Return (x, y) of the center of cell containing provided text 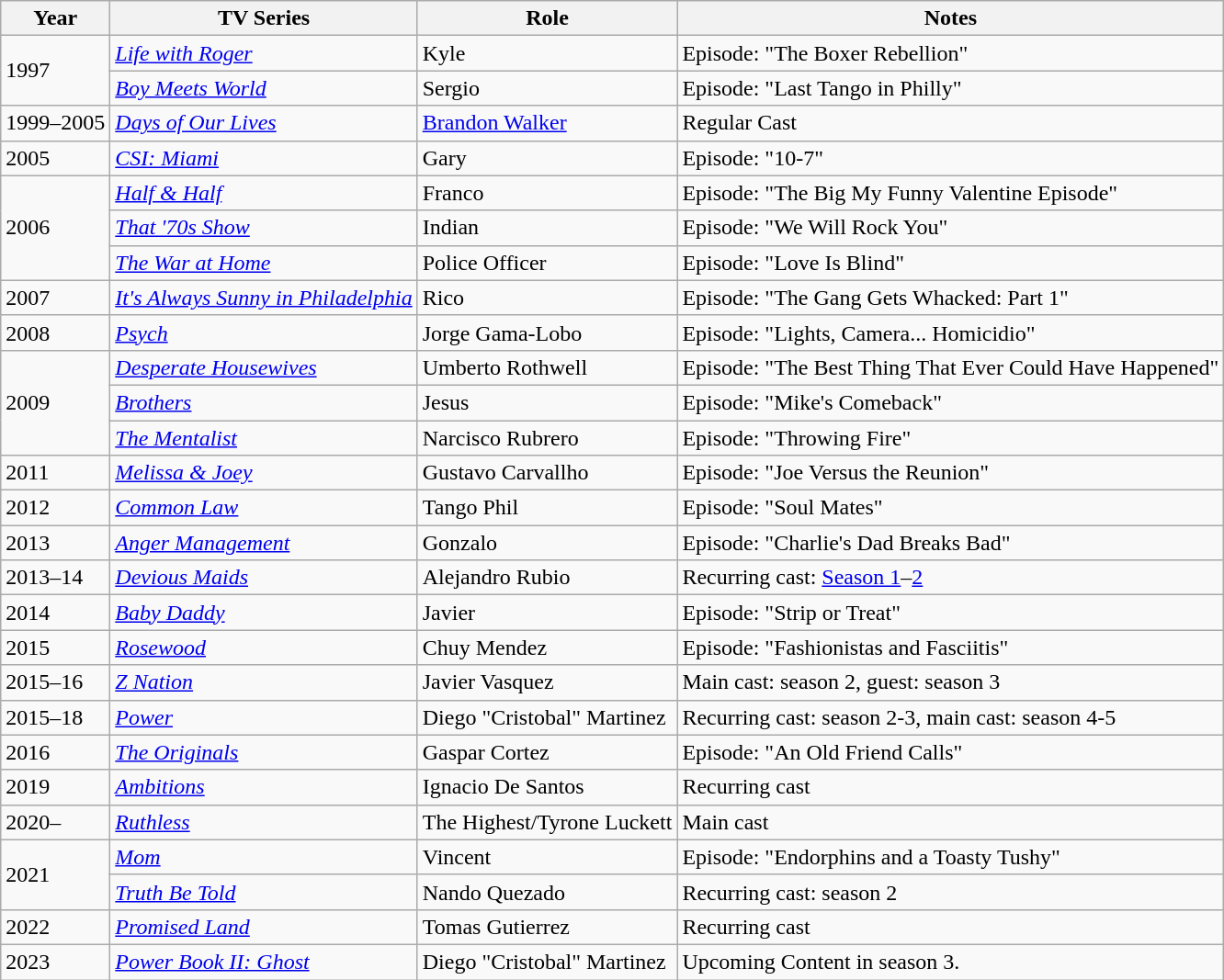
Kyle (548, 53)
Desperate Housewives (264, 367)
Indian (548, 228)
Regular Cast (950, 123)
Half & Half (264, 193)
Episode: "The Gang Gets Whacked: Part 1" (950, 298)
Jorge Gama-Lobo (548, 332)
The Mentalist (264, 438)
Devious Maids (264, 578)
2013 (55, 543)
2008 (55, 332)
2021 (55, 874)
Recurring cast: season 2 (950, 892)
2015 (55, 648)
Main cast (950, 822)
2007 (55, 298)
Melissa & Joey (264, 473)
Police Officer (548, 263)
Episode: "Endorphins and a Toasty Tushy" (950, 857)
Jesus (548, 402)
Boy Meets World (264, 88)
Episode: "Love Is Blind" (950, 263)
Javier Vasquez (548, 682)
Ambitions (264, 787)
Episode: "An Old Friend Calls" (950, 752)
1997 (55, 71)
Gaspar Cortez (548, 752)
Rico (548, 298)
Gonzalo (548, 543)
Brothers (264, 402)
Gary (548, 158)
CSI: Miami (264, 158)
Recurring cast: season 2-3, main cast: season 4-5 (950, 717)
Episode: "We Will Rock You" (950, 228)
Franco (548, 193)
Javier (548, 613)
2023 (55, 962)
It's Always Sunny in Philadelphia (264, 298)
That '70s Show (264, 228)
Episode: "Mike's Comeback" (950, 402)
2013–14 (55, 578)
The War at Home (264, 263)
2020– (55, 822)
Episode: "Throwing Fire" (950, 438)
Episode: "Strip or Treat" (950, 613)
Ruthless (264, 822)
Power (264, 717)
Episode: "Joe Versus the Reunion" (950, 473)
2014 (55, 613)
2019 (55, 787)
Z Nation (264, 682)
The Originals (264, 752)
Alejandro Rubio (548, 578)
Sergio (548, 88)
Main cast: season 2, guest: season 3 (950, 682)
Narcisco Rubrero (548, 438)
Episode: "The Best Thing That Ever Could Have Happened" (950, 367)
Episode: "Last Tango in Philly" (950, 88)
Baby Daddy (264, 613)
Year (55, 18)
Episode: "10-7" (950, 158)
Brandon Walker (548, 123)
Gustavo Carvallho (548, 473)
Promised Land (264, 927)
Common Law (264, 508)
The Highest/Tyrone Luckett (548, 822)
Life with Roger (264, 53)
2009 (55, 402)
Episode: "The Boxer Rebellion" (950, 53)
Role (548, 18)
2016 (55, 752)
Upcoming Content in season 3. (950, 962)
2006 (55, 228)
Rosewood (264, 648)
1999–2005 (55, 123)
2022 (55, 927)
Anger Management (264, 543)
Tango Phil (548, 508)
Episode: "Fashionistas and Fasciitis" (950, 648)
Mom (264, 857)
Nando Quezado (548, 892)
Notes (950, 18)
Chuy Mendez (548, 648)
Psych (264, 332)
Days of Our Lives (264, 123)
Episode: "Charlie's Dad Breaks Bad" (950, 543)
Ignacio De Santos (548, 787)
2011 (55, 473)
2015–18 (55, 717)
2012 (55, 508)
Vincent (548, 857)
TV Series (264, 18)
2015–16 (55, 682)
Power Book II: Ghost (264, 962)
Episode: "Soul Mates" (950, 508)
Recurring cast: Season 1–2 (950, 578)
2005 (55, 158)
Truth Be Told (264, 892)
Umberto Rothwell (548, 367)
Tomas Gutierrez (548, 927)
Episode: "Lights, Camera... Homicidio" (950, 332)
Episode: "The Big My Funny Valentine Episode" (950, 193)
